Provide the [X, Y] coordinate of the cell's center where the given text is located.  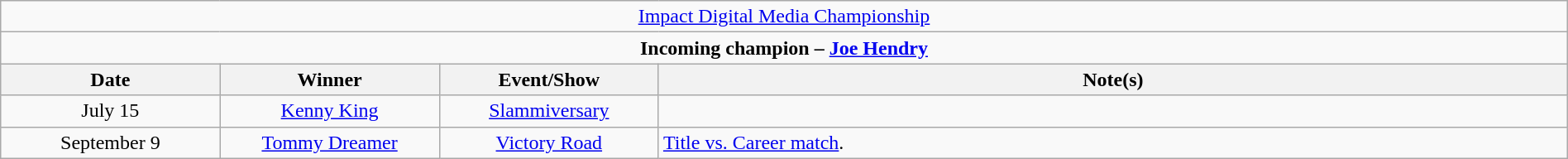
Date [111, 79]
Note(s) [1113, 79]
September 9 [111, 142]
Event/Show [549, 79]
Victory Road [549, 142]
Tommy Dreamer [329, 142]
Incoming champion – Joe Hendry [784, 48]
July 15 [111, 111]
Kenny King [329, 111]
Title vs. Career match. [1113, 142]
Winner [329, 79]
Impact Digital Media Championship [784, 17]
Slammiversary [549, 111]
